Pinpoint the cell where the given text exists, returning its [X, Y] midpoint coordinate. 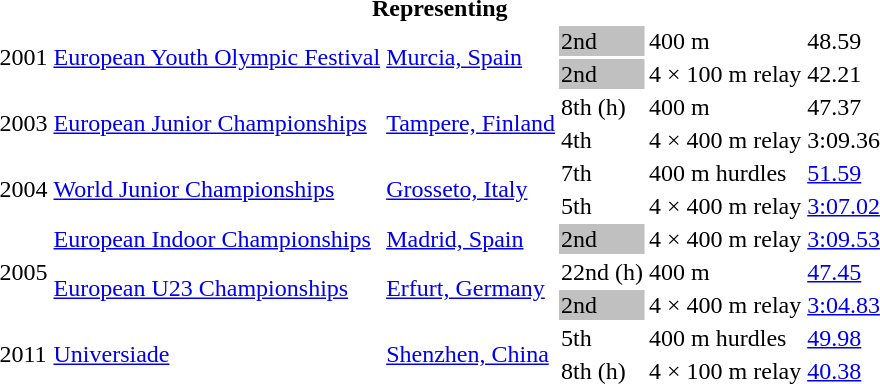
World Junior Championships [217, 190]
4th [602, 140]
Tampere, Finland [471, 124]
European Junior Championships [217, 124]
Murcia, Spain [471, 58]
Madrid, Spain [471, 239]
7th [602, 173]
European U23 Championships [217, 288]
Grosseto, Italy [471, 190]
22nd (h) [602, 272]
4 × 100 m relay [726, 74]
Erfurt, Germany [471, 288]
European Youth Olympic Festival [217, 58]
European Indoor Championships [217, 239]
8th (h) [602, 107]
